Pinpoint the cell where the given text exists, returning its [X, Y] midpoint coordinate. 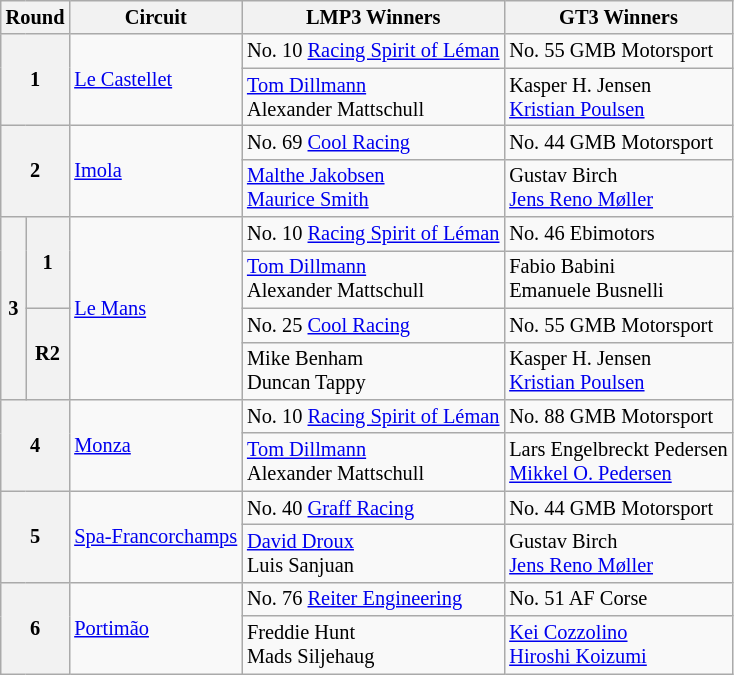
Freddie Hunt Mads Siljehaug [373, 645]
No. 51 AF Corse [618, 599]
Malthe Jakobsen Maurice Smith [373, 188]
R2 [48, 354]
Le Mans [156, 308]
No. 88 GMB Motorsport [618, 416]
5 [36, 536]
No. 46 Ebimotors [618, 234]
4 [36, 444]
Portimão [156, 628]
David Droux Luis Sanjuan [373, 553]
No. 76 Reiter Engineering [373, 599]
Le Castellet [156, 80]
2 [36, 170]
No. 25 Cool Racing [373, 325]
No. 69 Cool Racing [373, 142]
GT3 Winners [618, 17]
Fabio Babini Emanuele Busnelli [618, 279]
Monza [156, 444]
No. 40 Graff Racing [373, 508]
3 [14, 308]
Kei Cozzolino Hiroshi Koizumi [618, 645]
Mike Benham Duncan Tappy [373, 371]
Imola [156, 170]
Spa-Francorchamps [156, 536]
LMP3 Winners [373, 17]
Circuit [156, 17]
6 [36, 628]
Lars Engelbreckt Pedersen Mikkel O. Pedersen [618, 462]
Round [36, 17]
